Return the (x, y) coordinate for the center point of the cell that contains the specified text.  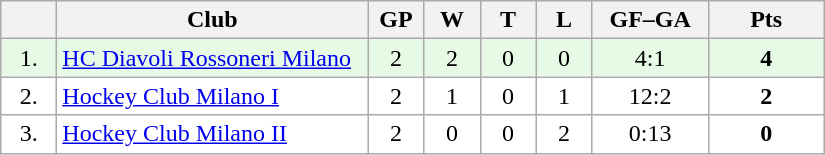
Hockey Club Milano II (212, 134)
Pts (766, 20)
GF–GA (650, 20)
1. (29, 58)
L (564, 20)
2. (29, 96)
3. (29, 134)
Club (212, 20)
4 (766, 58)
Hockey Club Milano I (212, 96)
W (452, 20)
T (508, 20)
HC Diavoli Rossoneri Milano (212, 58)
0:13 (650, 134)
4:1 (650, 58)
12:2 (650, 96)
GP (396, 20)
